Scan for the cell matching the given text and deliver its [x, y] coordinate at center. 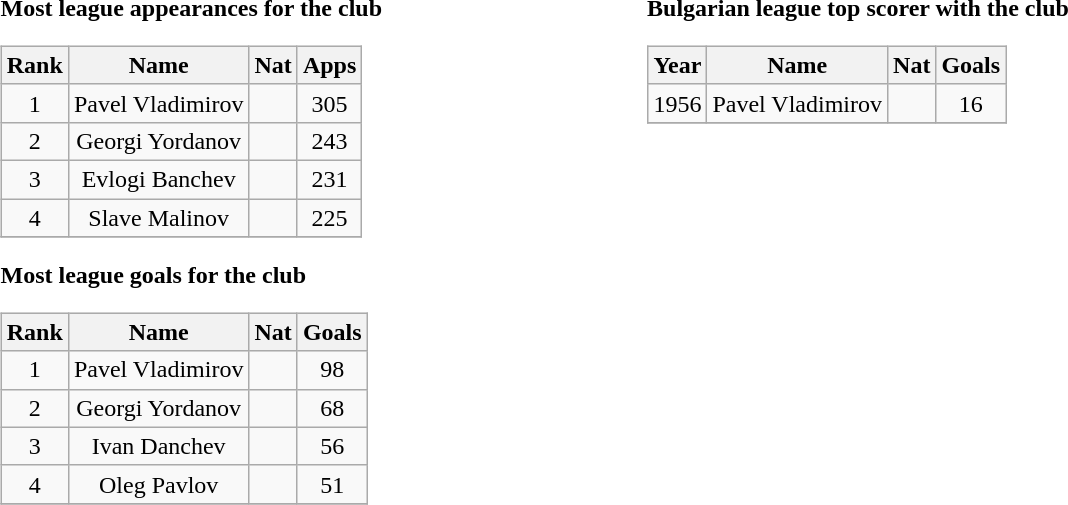
Ivan Danchev [158, 446]
Evlogi Banchev [158, 179]
1956 [678, 103]
243 [329, 141]
Year [678, 65]
Slave Malinov [158, 217]
Apps [329, 65]
98 [332, 370]
225 [329, 217]
16 [971, 103]
Oleg Pavlov [158, 484]
51 [332, 484]
231 [329, 179]
305 [329, 103]
56 [332, 446]
68 [332, 408]
